Extract the [X, Y] coordinate from the center of the cell holding the provided text.  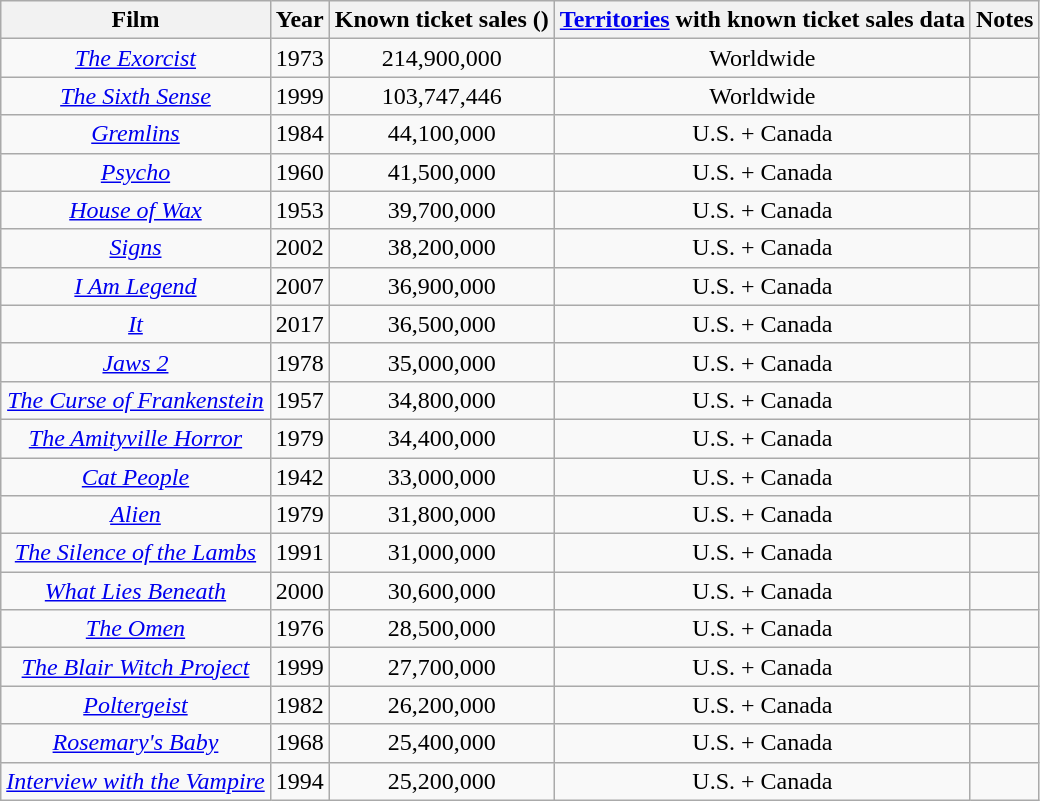
2017 [300, 324]
2002 [300, 248]
1942 [300, 477]
28,500,000 [442, 629]
Rosemary's Baby [136, 743]
1978 [300, 362]
The Exorcist [136, 58]
35,000,000 [442, 362]
What Lies Beneath [136, 591]
214,900,000 [442, 58]
The Blair Witch Project [136, 667]
25,400,000 [442, 743]
103,747,446 [442, 96]
39,700,000 [442, 210]
1984 [300, 134]
House of Wax [136, 210]
Interview with the Vampire [136, 781]
Film [136, 20]
The Amityville Horror [136, 438]
1960 [300, 172]
Cat People [136, 477]
38,200,000 [442, 248]
1976 [300, 629]
2007 [300, 286]
34,800,000 [442, 400]
36,500,000 [442, 324]
1973 [300, 58]
Known ticket sales () [442, 20]
1994 [300, 781]
27,700,000 [442, 667]
It [136, 324]
44,100,000 [442, 134]
30,600,000 [442, 591]
Territories with known ticket sales data [762, 20]
31,000,000 [442, 553]
2000 [300, 591]
Poltergeist [136, 705]
1957 [300, 400]
34,400,000 [442, 438]
Psycho [136, 172]
Signs [136, 248]
Alien [136, 515]
26,200,000 [442, 705]
The Curse of Frankenstein [136, 400]
Notes [1004, 20]
1953 [300, 210]
25,200,000 [442, 781]
36,900,000 [442, 286]
Gremlins [136, 134]
Jaws 2 [136, 362]
1991 [300, 553]
Year [300, 20]
The Silence of the Lambs [136, 553]
I Am Legend [136, 286]
The Omen [136, 629]
31,800,000 [442, 515]
33,000,000 [442, 477]
1982 [300, 705]
41,500,000 [442, 172]
1968 [300, 743]
The Sixth Sense [136, 96]
